Capture the cell that displays the provided text and extract its (x, y) central coordinate. 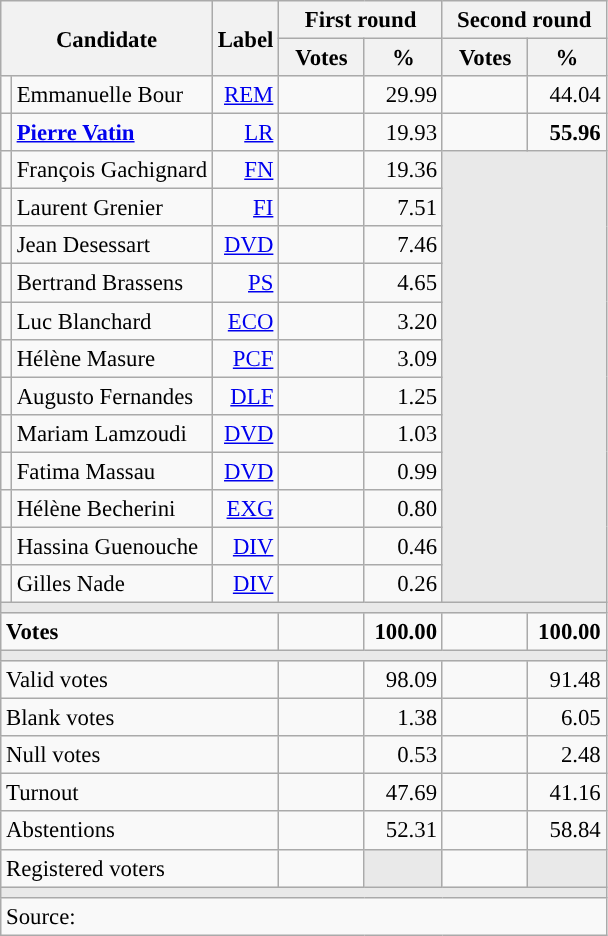
1.03 (403, 433)
Candidate (107, 38)
44.04 (567, 95)
Label (245, 38)
Hassina Guenouche (112, 546)
29.99 (403, 95)
52.31 (403, 831)
Bertrand Brassens (112, 283)
REM (245, 95)
7.51 (403, 208)
0.53 (403, 755)
98.09 (403, 680)
LR (245, 133)
0.26 (403, 584)
91.48 (567, 680)
Hélène Masure (112, 358)
3.20 (403, 321)
Blank votes (140, 718)
41.16 (567, 793)
Abstentions (140, 831)
Emmanuelle Bour (112, 95)
DLF (245, 396)
Null votes (140, 755)
Mariam Lamzoudi (112, 433)
PS (245, 283)
François Gachignard (112, 170)
Jean Desessart (112, 245)
Augusto Fernandes (112, 396)
2.48 (567, 755)
1.38 (403, 718)
Second round (524, 20)
Turnout (140, 793)
Fatima Massau (112, 471)
0.99 (403, 471)
Hélène Becherini (112, 509)
Gilles Nade (112, 584)
EXG (245, 509)
47.69 (403, 793)
Source: (304, 916)
Valid votes (140, 680)
Registered voters (140, 868)
Pierre Vatin (112, 133)
19.93 (403, 133)
55.96 (567, 133)
Laurent Grenier (112, 208)
ECO (245, 321)
19.36 (403, 170)
First round (361, 20)
6.05 (567, 718)
3.09 (403, 358)
1.25 (403, 396)
0.80 (403, 509)
0.46 (403, 546)
PCF (245, 358)
FI (245, 208)
58.84 (567, 831)
4.65 (403, 283)
7.46 (403, 245)
FN (245, 170)
Luc Blanchard (112, 321)
